From the cell containing the given text, extract its center point as [X, Y] coordinate. 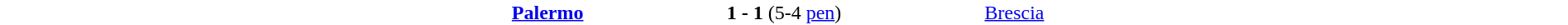
Palermo [293, 12]
1 - 1 (5-4 pen) [784, 12]
Brescia [1275, 12]
